From the cell containing the given text, extract its center point as [x, y] coordinate. 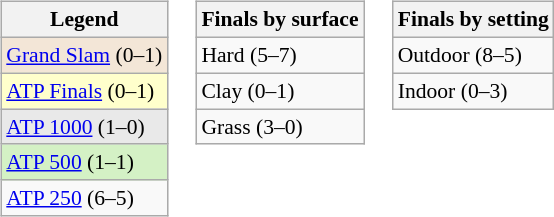
ATP 250 (6–5) [84, 198]
Legend [84, 20]
Clay (0–1) [280, 91]
Outdoor (8–5) [474, 55]
ATP 1000 (1–0) [84, 127]
Hard (5–7) [280, 55]
Grass (3–0) [280, 127]
ATP 500 (1–1) [84, 162]
ATP Finals (0–1) [84, 91]
Finals by surface [280, 20]
Indoor (0–3) [474, 91]
Grand Slam (0–1) [84, 55]
Finals by setting [474, 20]
